Detect which cell encompasses the target text, then output its [X, Y] center coordinate. 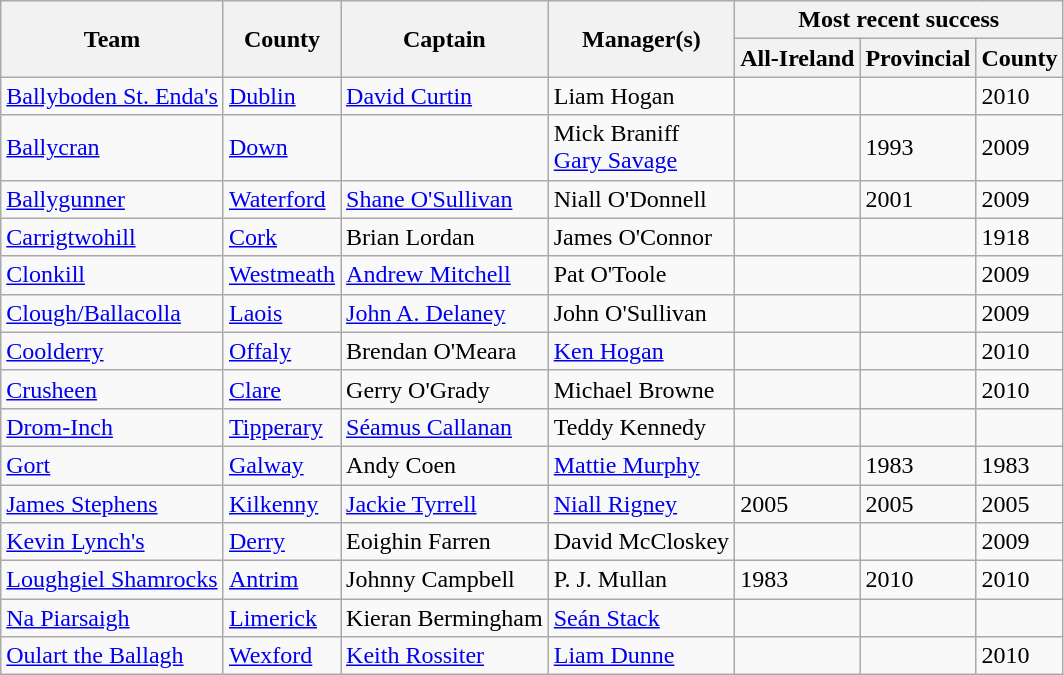
Mick BraniffGary Savage [641, 148]
Niall Rigney [641, 503]
Limerick [282, 618]
Teddy Kennedy [641, 427]
Séamus Callanan [445, 427]
Ballycran [112, 148]
Waterford [282, 199]
Eoighin Farren [445, 542]
Team [112, 39]
Dublin [282, 96]
Andrew Mitchell [445, 275]
Mattie Murphy [641, 465]
Captain [445, 39]
Johnny Campbell [445, 580]
Niall O'Donnell [641, 199]
James O'Connor [641, 237]
Crusheen [112, 389]
Liam Dunne [641, 656]
Offaly [282, 351]
Wexford [282, 656]
Ballygunner [112, 199]
David Curtin [445, 96]
Most recent success [899, 20]
Seán Stack [641, 618]
Tipperary [282, 427]
John O'Sullivan [641, 313]
John A. Delaney [445, 313]
Kevin Lynch's [112, 542]
Shane O'Sullivan [445, 199]
Carrigtwohill [112, 237]
Oulart the Ballagh [112, 656]
Laois [282, 313]
Cork [282, 237]
Provincial [918, 58]
Ballyboden St. Enda's [112, 96]
Kilkenny [282, 503]
Brendan O'Meara [445, 351]
Liam Hogan [641, 96]
Jackie Tyrrell [445, 503]
Drom-Inch [112, 427]
Clonkill [112, 275]
Clough/Ballacolla [112, 313]
Michael Browne [641, 389]
Ken Hogan [641, 351]
1993 [918, 148]
Andy Coen [445, 465]
Gort [112, 465]
Brian Lordan [445, 237]
Westmeath [282, 275]
Clare [282, 389]
Coolderry [112, 351]
P. J. Mullan [641, 580]
Derry [282, 542]
David McCloskey [641, 542]
Galway [282, 465]
All-Ireland [798, 58]
James Stephens [112, 503]
Keith Rossiter [445, 656]
Pat O'Toole [641, 275]
Antrim [282, 580]
Manager(s) [641, 39]
Gerry O'Grady [445, 389]
Down [282, 148]
Na Piarsaigh [112, 618]
Loughgiel Shamrocks [112, 580]
2001 [918, 199]
1918 [1020, 237]
Kieran Bermingham [445, 618]
